For the text-containing cell, return its midpoint in [x, y] coordinate format. 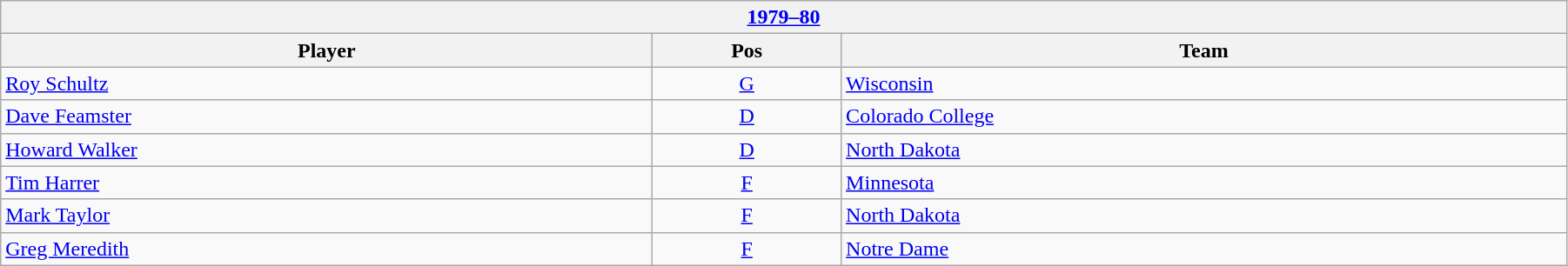
Team [1204, 50]
Greg Meredith [327, 249]
Howard Walker [327, 150]
Tim Harrer [327, 183]
Colorado College [1204, 116]
Player [327, 50]
Minnesota [1204, 183]
Roy Schultz [327, 83]
Dave Feamster [327, 116]
Mark Taylor [327, 216]
Notre Dame [1204, 249]
Pos [747, 50]
G [747, 83]
1979–80 [784, 17]
Wisconsin [1204, 83]
